Pinpoint the cell where the given text exists, returning its [x, y] midpoint coordinate. 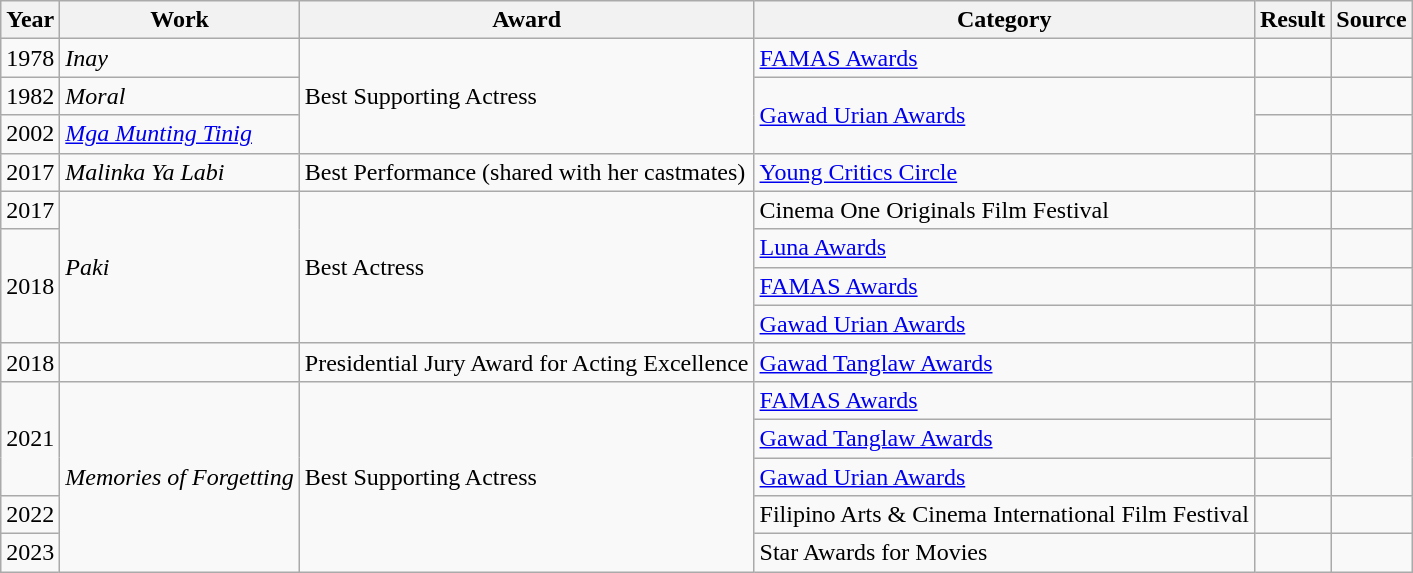
Presidential Jury Award for Acting Excellence [526, 362]
Source [1372, 20]
Best Performance (shared with her castmates) [526, 172]
1982 [30, 96]
Paki [180, 267]
Moral [180, 96]
Memories of Forgetting [180, 476]
Result [1292, 20]
Year [30, 20]
Mga Munting Tinig [180, 134]
2022 [30, 515]
Award [526, 20]
Filipino Arts & Cinema International Film Festival [1004, 515]
2023 [30, 553]
Young Critics Circle [1004, 172]
1978 [30, 58]
Best Actress [526, 267]
Star Awards for Movies [1004, 553]
Work [180, 20]
Malinka Ya Labi [180, 172]
Inay [180, 58]
Category [1004, 20]
2021 [30, 438]
Luna Awards [1004, 248]
Cinema One Originals Film Festival [1004, 210]
2002 [30, 134]
